For the text-containing cell, return its midpoint in (X, Y) coordinate format. 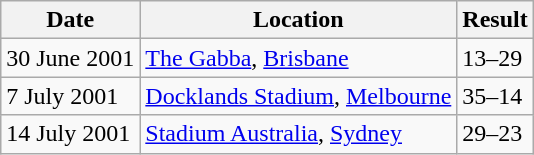
14 July 2001 (70, 134)
Stadium Australia, Sydney (298, 134)
35–14 (495, 96)
13–29 (495, 58)
7 July 2001 (70, 96)
Date (70, 20)
Result (495, 20)
Docklands Stadium, Melbourne (298, 96)
Location (298, 20)
The Gabba, Brisbane (298, 58)
29–23 (495, 134)
30 June 2001 (70, 58)
